Determine the (X, Y) coordinate at the center of the cell enclosing the given text.  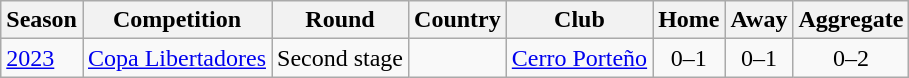
Away (759, 20)
Cerro Porteño (579, 58)
Home (689, 20)
2023 (42, 58)
0–2 (851, 58)
Round (340, 20)
Second stage (340, 58)
Aggregate (851, 20)
Country (458, 20)
Club (579, 20)
Competition (176, 20)
Copa Libertadores (176, 58)
Season (42, 20)
